Identify which cell holds the provided text, then report its [x, y] central coordinate. 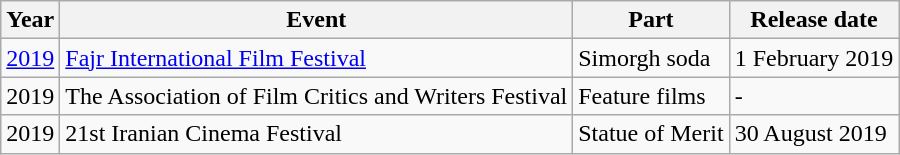
21st Iranian Cinema Festival [316, 134]
Part [651, 20]
Event [316, 20]
Fajr International Film Festival [316, 58]
Year [30, 20]
Statue of Merit [651, 134]
1 February 2019 [814, 58]
Feature films [651, 96]
30 August 2019 [814, 134]
The Association of Film Critics and Writers Festival [316, 96]
Simorgh soda [651, 58]
- [814, 96]
Release date [814, 20]
